Scan for the cell matching the given text and deliver its [x, y] coordinate at center. 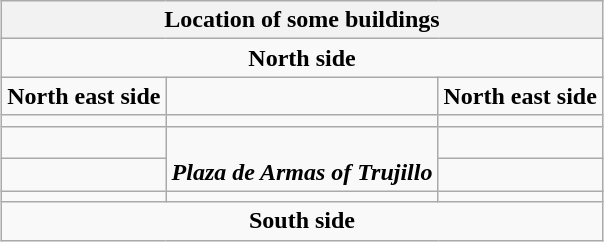
South side [302, 221]
Location of some buildings [302, 20]
North side [302, 58]
Plaza de Armas of Trujillo [302, 158]
